Detect which cell encompasses the target text, then output its [x, y] center coordinate. 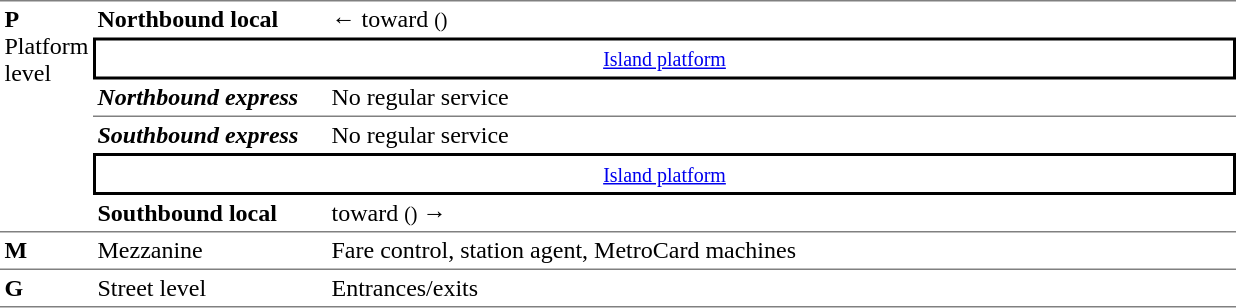
Southbound local [210, 214]
PPlatform level [46, 116]
Northbound express [210, 99]
Mezzanine [210, 251]
toward () → [782, 214]
G [46, 289]
Entrances/exits [782, 289]
Street level [210, 289]
Fare control, station agent, MetroCard machines [782, 251]
← toward () [782, 19]
M [46, 251]
Northbound local [210, 19]
Southbound express [210, 135]
